Capture the cell that displays the provided text and extract its [x, y] central coordinate. 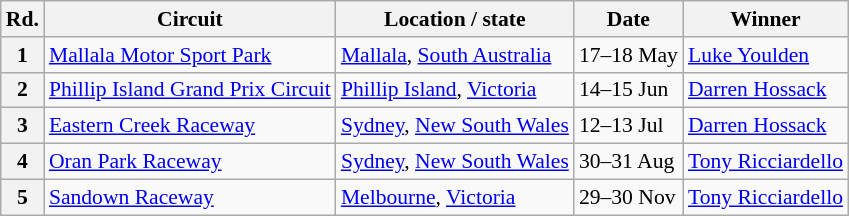
12–13 Jul [628, 126]
5 [22, 197]
17–18 May [628, 55]
Luke Youlden [766, 55]
4 [22, 162]
Winner [766, 19]
1 [22, 55]
14–15 Jun [628, 90]
Oran Park Raceway [190, 162]
Phillip Island Grand Prix Circuit [190, 90]
Eastern Creek Raceway [190, 126]
Mallala Motor Sport Park [190, 55]
29–30 Nov [628, 197]
3 [22, 126]
Date [628, 19]
Rd. [22, 19]
Melbourne, Victoria [455, 197]
Sandown Raceway [190, 197]
Circuit [190, 19]
2 [22, 90]
Location / state [455, 19]
30–31 Aug [628, 162]
Mallala, South Australia [455, 55]
Phillip Island, Victoria [455, 90]
